Determine the [X, Y] coordinate at the center of the cell enclosing the given text.  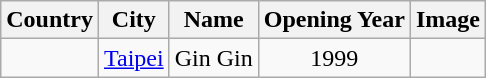
Country [50, 20]
City [134, 20]
Taipei [134, 58]
1999 [334, 58]
Image [448, 20]
Name [214, 20]
Gin Gin [214, 58]
Opening Year [334, 20]
